Determine the (x, y) coordinate at the center of the cell enclosing the given text.  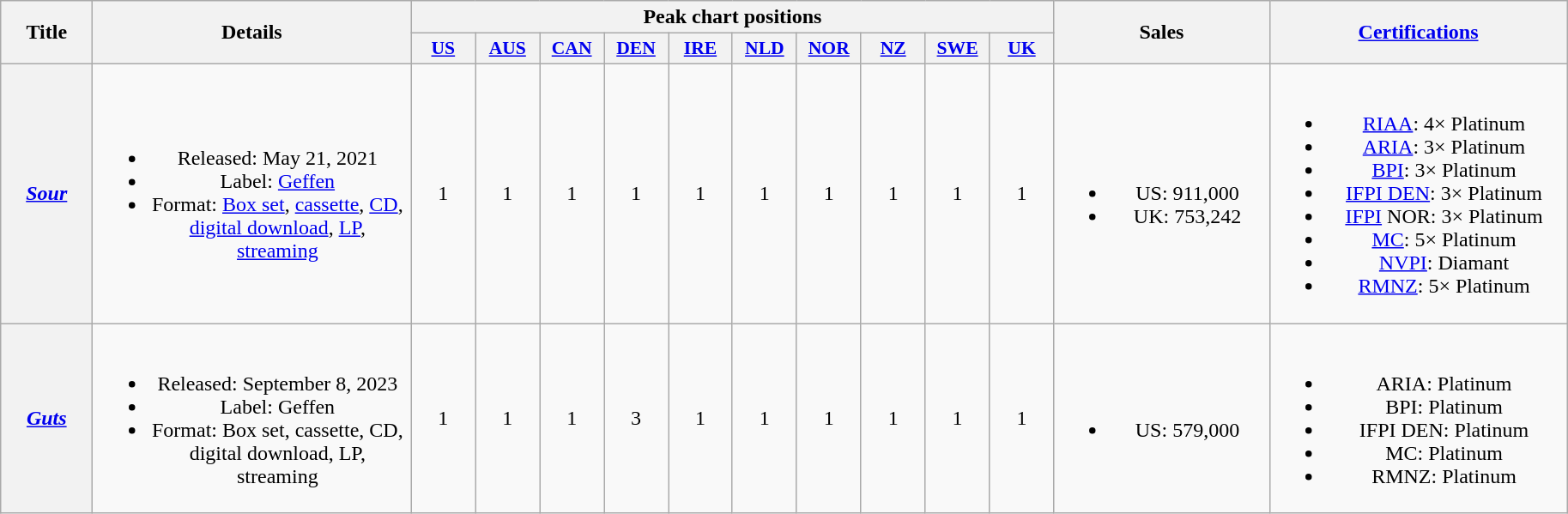
DEN (637, 49)
AUS (508, 49)
ARIA: PlatinumBPI: PlatinumIFPI DEN: PlatinumMC: PlatinumRMNZ: Platinum (1418, 417)
SWE (958, 49)
Guts (46, 417)
Certifications (1418, 33)
NZ (893, 49)
Title (46, 33)
Sales (1162, 33)
RIAA: 4× PlatinumARIA: 3× PlatinumBPI: 3× PlatinumIFPI DEN: 3× PlatinumIFPI NOR: 3× PlatinumMC: 5× PlatinumNVPI: DiamantRMNZ: 5× Platinum (1418, 193)
Details (252, 33)
Released: September 8, 2023Label: GeffenFormat: Box set, cassette, CD, digital download, LP, streaming (252, 417)
IRE (700, 49)
US: 911,000UK: 753,242 (1162, 193)
3 (637, 417)
Sour (46, 193)
NOR (829, 49)
Released: May 21, 2021Label: GeffenFormat: Box set, cassette, CD, digital download, LP, streaming (252, 193)
US: 579,000 (1162, 417)
Peak chart positions (733, 17)
NLD (764, 49)
UK (1021, 49)
CAN (572, 49)
US (443, 49)
